Locate the cell with the specified text and output its [x, y] center coordinate. 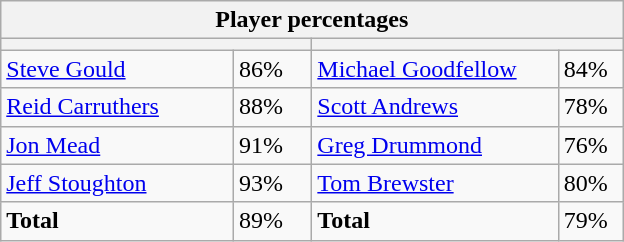
Michael Goodfellow [436, 69]
79% [590, 221]
84% [590, 69]
80% [590, 183]
Tom Brewster [436, 183]
88% [273, 107]
Player percentages [312, 20]
76% [590, 145]
Jeff Stoughton [118, 183]
Scott Andrews [436, 107]
91% [273, 145]
Reid Carruthers [118, 107]
89% [273, 221]
78% [590, 107]
93% [273, 183]
86% [273, 69]
Steve Gould [118, 69]
Greg Drummond [436, 145]
Jon Mead [118, 145]
